For the text-containing cell, return its midpoint in [X, Y] coordinate format. 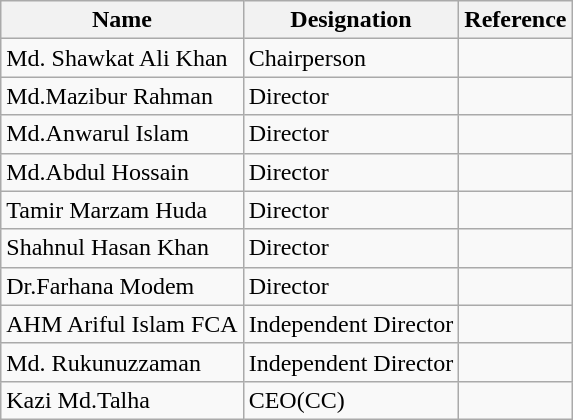
Name [122, 20]
Md. Shawkat Ali Khan [122, 58]
AHM Ariful Islam FCA [122, 324]
Md.Mazibur Rahman [122, 96]
Designation [351, 20]
Md.Anwarul Islam [122, 134]
CEO(CC) [351, 400]
Chairperson [351, 58]
Md.Abdul Hossain [122, 172]
Tamir Marzam Huda [122, 210]
Md. Rukunuzzaman [122, 362]
Kazi Md.Talha [122, 400]
Reference [516, 20]
Shahnul Hasan Khan [122, 248]
Dr.Farhana Modem [122, 286]
